Locate the cell with the specified text and output its (X, Y) center coordinate. 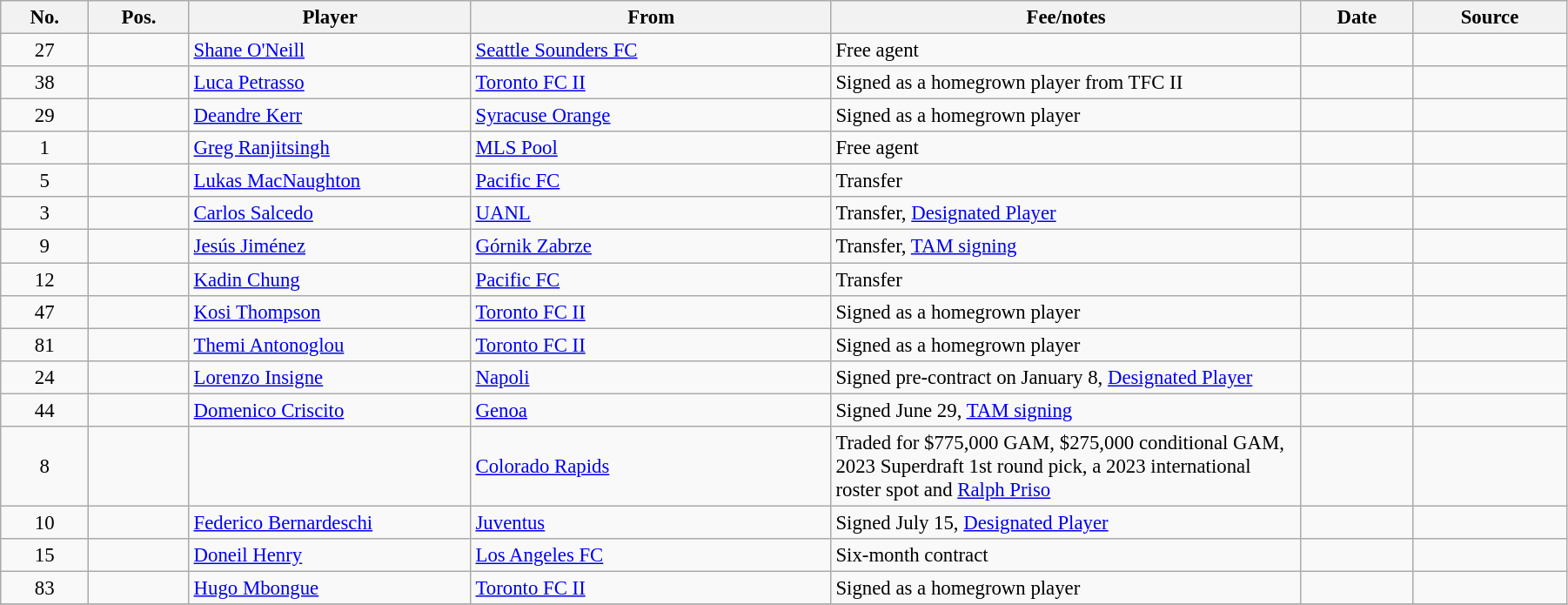
Deandre Kerr (330, 116)
Luca Petrasso (330, 83)
Player (330, 17)
Transfer, Designated Player (1066, 213)
Transfer, TAM signing (1066, 246)
UANL (651, 213)
Syracuse Orange (651, 116)
Shane O'Neill (330, 50)
From (651, 17)
Los Angeles FC (651, 555)
Carlos Salcedo (330, 213)
Signed as a homegrown player from TFC II (1066, 83)
Genoa (651, 410)
10 (45, 522)
Colorado Rapids (651, 467)
3 (45, 213)
Górnik Zabrze (651, 246)
44 (45, 410)
8 (45, 467)
9 (45, 246)
Napoli (651, 377)
Date (1357, 17)
83 (45, 588)
81 (45, 345)
Source (1490, 17)
Kadin Chung (330, 279)
47 (45, 312)
29 (45, 116)
27 (45, 50)
15 (45, 555)
Hugo Mbongue (330, 588)
Jesús Jiménez (330, 246)
Signed June 29, TAM signing (1066, 410)
Six-month contract (1066, 555)
Lukas MacNaughton (330, 181)
No. (45, 17)
Juventus (651, 522)
Kosi Thompson (330, 312)
Seattle Sounders FC (651, 50)
Signed July 15, Designated Player (1066, 522)
Federico Bernardeschi (330, 522)
Greg Ranjitsingh (330, 148)
MLS Pool (651, 148)
Doneil Henry (330, 555)
Domenico Criscito (330, 410)
Fee/notes (1066, 17)
Pos. (139, 17)
5 (45, 181)
12 (45, 279)
Traded for $775,000 GAM, $275,000 conditional GAM, 2023 Superdraft 1st round pick, a 2023 international roster spot and Ralph Priso (1066, 467)
Themi Antonoglou (330, 345)
24 (45, 377)
38 (45, 83)
Lorenzo Insigne (330, 377)
Signed pre-contract on January 8, Designated Player (1066, 377)
1 (45, 148)
